Determine the (x, y) coordinate at the center of the cell enclosing the given text.  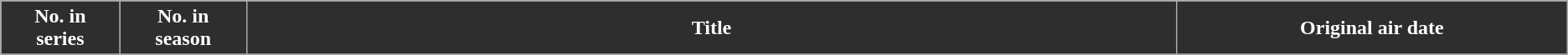
No. inseries (60, 28)
Title (711, 28)
No. inseason (183, 28)
Original air date (1372, 28)
